Find where the given text appears and provide that cell's center as [x, y] coordinate. 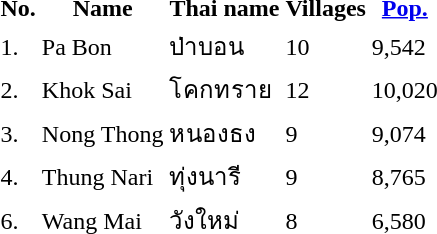
ป่าบอน [224, 46]
Thung Nari [102, 176]
ทุ่งนารี [224, 176]
Pa Bon [102, 46]
Khok Sai [102, 90]
Nong Thong [102, 133]
โคกทราย [224, 90]
10 [326, 46]
หนองธง [224, 133]
12 [326, 90]
